Find where the given text appears and provide that cell's center as [x, y] coordinate. 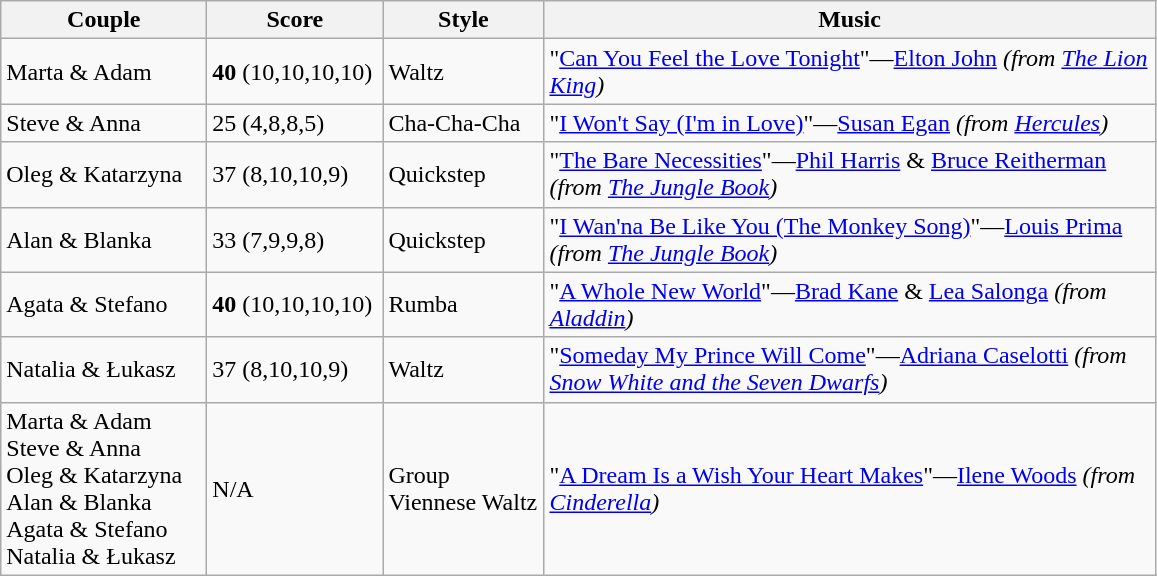
Group Viennese Waltz [464, 488]
Couple [104, 20]
Style [464, 20]
Cha-Cha-Cha [464, 123]
Oleg & Katarzyna [104, 174]
"I Won't Say (I'm in Love)"—Susan Egan (from Hercules) [850, 123]
"Someday My Prince Will Come"—Adriana Caselotti (from Snow White and the Seven Dwarfs) [850, 370]
N/A [295, 488]
"The Bare Necessities"—Phil Harris & Bruce Reitherman (from The Jungle Book) [850, 174]
Marta & Adam [104, 72]
"A Dream Is a Wish Your Heart Makes"—Ilene Woods (from Cinderella) [850, 488]
25 (4,8,8,5) [295, 123]
33 (7,9,9,8) [295, 240]
Score [295, 20]
Alan & Blanka [104, 240]
Music [850, 20]
Steve & Anna [104, 123]
"A Whole New World"—Brad Kane & Lea Salonga (from Aladdin) [850, 304]
"Can You Feel the Love Tonight"—Elton John (from The Lion King) [850, 72]
Marta & AdamSteve & AnnaOleg & KatarzynaAlan & BlankaAgata & StefanoNatalia & Łukasz [104, 488]
Natalia & Łukasz [104, 370]
Rumba [464, 304]
"I Wan'na Be Like You (The Monkey Song)"—Louis Prima (from The Jungle Book) [850, 240]
Agata & Stefano [104, 304]
